Search for the cell housing the specified text and yield its [x, y] center coordinate. 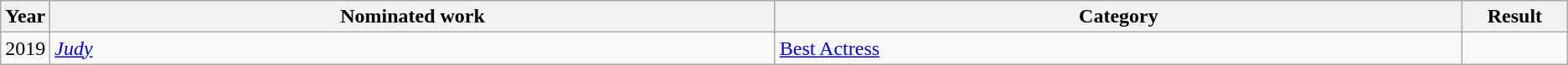
2019 [25, 48]
Judy [412, 48]
Nominated work [412, 17]
Best Actress [1118, 48]
Year [25, 17]
Result [1515, 17]
Category [1118, 17]
